Return [x, y] of the center of cell containing provided text 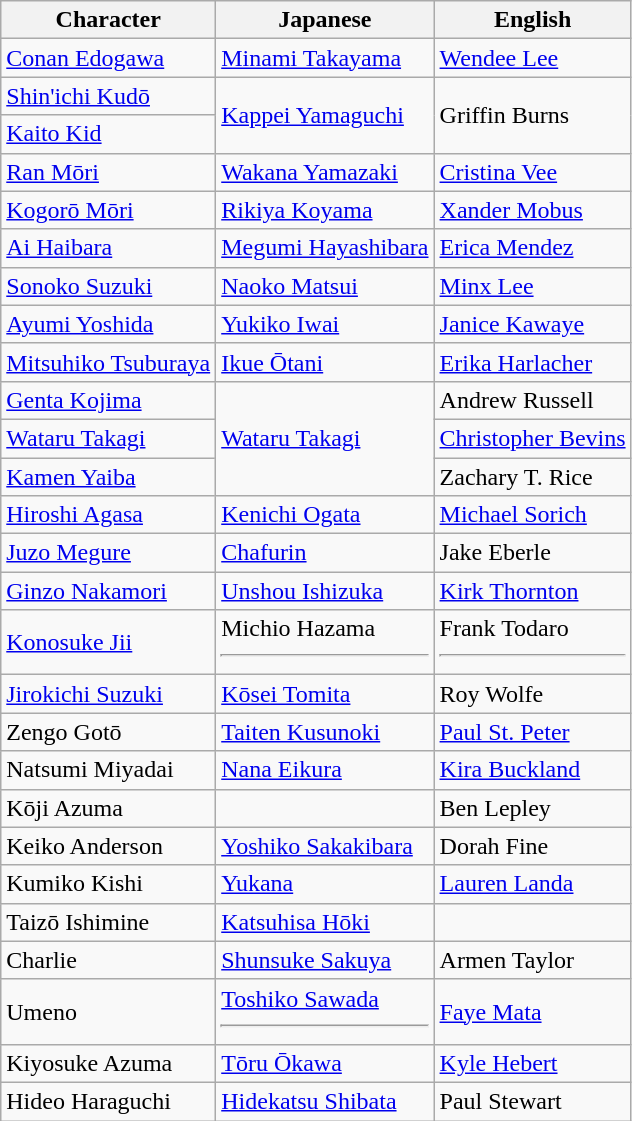
Charlie [108, 960]
Japanese [325, 20]
Andrew Russell [532, 400]
Kiyosuke Azuma [108, 1063]
Paul Stewart [532, 1101]
Natsumi Miyadai [108, 770]
Naoko Matsui [325, 286]
Paul St. Peter [532, 732]
Armen Taylor [532, 960]
Rikiya Koyama [325, 210]
Ayumi Yoshida [108, 324]
Ran Mōri [108, 172]
Wakana Yamazaki [325, 172]
Character [108, 20]
Conan Edogawa [108, 58]
Shin'ichi Kudō [108, 96]
Faye Mata [532, 1012]
Kenichi Ogata [325, 515]
Kōsei Tomita [325, 694]
Cristina Vee [532, 172]
Minx Lee [532, 286]
Mitsuhiko Tsuburaya [108, 362]
Hideo Haraguchi [108, 1101]
Tōru Ōkawa [325, 1063]
Ikue Ōtani [325, 362]
Umeno [108, 1012]
Lauren Landa [532, 884]
Zachary T. Rice [532, 477]
Ai Haibara [108, 248]
Chafurin [325, 553]
Kirk Thornton [532, 591]
Nana Eikura [325, 770]
Kira Buckland [532, 770]
Katsuhisa Hōki [325, 922]
Kamen Yaiba [108, 477]
Toshiko Sawada [325, 1012]
Christopher Bevins [532, 438]
Yukiko Iwai [325, 324]
Keiko Anderson [108, 846]
Genta Kojima [108, 400]
Hidekatsu Shibata [325, 1101]
Yoshiko Sakakibara [325, 846]
Kappei Yamaguchi [325, 115]
Zengo Gotō [108, 732]
Xander Mobus [532, 210]
Michio Hazama [325, 642]
Janice Kawaye [532, 324]
Erica Mendez [532, 248]
Yukana [325, 884]
Kogorō Mōri [108, 210]
Ginzo Nakamori [108, 591]
Kōji Azuma [108, 808]
Kyle Hebert [532, 1063]
Griffin Burns [532, 115]
Unshou Ishizuka [325, 591]
Konosuke Jii [108, 642]
Jake Eberle [532, 553]
Shunsuke Sakuya [325, 960]
Kumiko Kishi [108, 884]
Erika Harlacher [532, 362]
Hiroshi Agasa [108, 515]
Megumi Hayashibara [325, 248]
English [532, 20]
Kaito Kid [108, 134]
Taiten Kusunoki [325, 732]
Juzo Megure [108, 553]
Sonoko Suzuki [108, 286]
Wendee Lee [532, 58]
Ben Lepley [532, 808]
Jirokichi Suzuki [108, 694]
Frank Todaro [532, 642]
Minami Takayama [325, 58]
Dorah Fine [532, 846]
Taizō Ishimine [108, 922]
Michael Sorich [532, 515]
Roy Wolfe [532, 694]
